For the text-containing cell, return its midpoint in (X, Y) coordinate format. 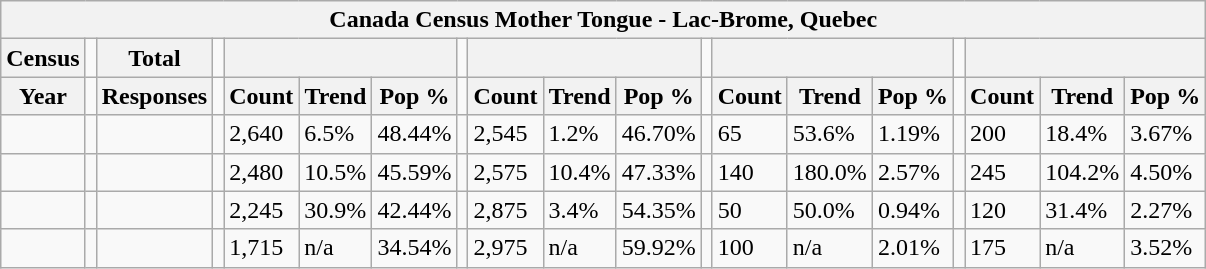
1.2% (580, 134)
Census (43, 58)
2,480 (262, 172)
18.4% (1082, 134)
2.27% (1166, 210)
3.4% (580, 210)
2,875 (506, 210)
2,640 (262, 134)
2.57% (912, 172)
6.5% (336, 134)
45.59% (414, 172)
180.0% (830, 172)
50.0% (830, 210)
2,545 (506, 134)
47.33% (658, 172)
30.9% (336, 210)
2,575 (506, 172)
3.52% (1166, 248)
120 (1002, 210)
100 (750, 248)
42.44% (414, 210)
65 (750, 134)
4.50% (1166, 172)
34.54% (414, 248)
59.92% (658, 248)
Total (154, 58)
104.2% (1082, 172)
10.5% (336, 172)
2,975 (506, 248)
2.01% (912, 248)
31.4% (1082, 210)
2,245 (262, 210)
Year (43, 96)
46.70% (658, 134)
245 (1002, 172)
1.19% (912, 134)
53.6% (830, 134)
3.67% (1166, 134)
Canada Census Mother Tongue - Lac-Brome, Quebec (604, 20)
Responses (154, 96)
10.4% (580, 172)
50 (750, 210)
140 (750, 172)
48.44% (414, 134)
200 (1002, 134)
0.94% (912, 210)
54.35% (658, 210)
1,715 (262, 248)
175 (1002, 248)
